Identify which cell holds the provided text, then report its [x, y] central coordinate. 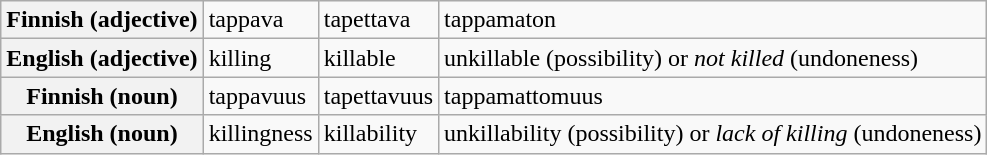
tappamattomuus [713, 96]
killable [378, 58]
tappamaton [713, 20]
tappavuus [260, 96]
killingness [260, 134]
unkillability (possibility) or lack of killing (undoneness) [713, 134]
English (adjective) [102, 58]
English (noun) [102, 134]
Finnish (adjective) [102, 20]
tapettavuus [378, 96]
tapettava [378, 20]
killability [378, 134]
Finnish (noun) [102, 96]
tappava [260, 20]
unkillable (possibility) or not killed (undoneness) [713, 58]
killing [260, 58]
